Pinpoint the cell where the given text exists, returning its (x, y) midpoint coordinate. 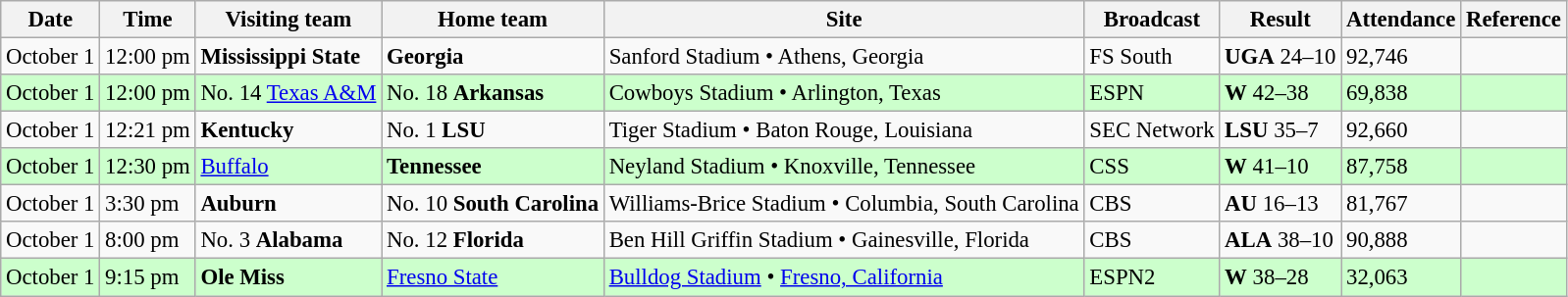
Result (1281, 20)
12:21 pm (147, 130)
87,758 (1401, 167)
Auburn (288, 204)
90,888 (1401, 240)
FS South (1152, 57)
W 38–28 (1281, 277)
3:30 pm (147, 204)
32,063 (1401, 277)
No. 1 LSU (493, 130)
92,660 (1401, 130)
Williams-Brice Stadium • Columbia, South Carolina (844, 204)
9:15 pm (147, 277)
No. 18 Arkansas (493, 93)
Fresno State (493, 277)
ESPN (1152, 93)
Tennessee (493, 167)
W 42–38 (1281, 93)
Georgia (493, 57)
Sanford Stadium • Athens, Georgia (844, 57)
CSS (1152, 167)
Broadcast (1152, 20)
UGA 24–10 (1281, 57)
No. 3 Alabama (288, 240)
LSU 35–7 (1281, 130)
Visiting team (288, 20)
Time (147, 20)
Buffalo (288, 167)
W 41–10 (1281, 167)
Home team (493, 20)
Attendance (1401, 20)
Cowboys Stadium • Arlington, Texas (844, 93)
92,746 (1401, 57)
Kentucky (288, 130)
ESPN2 (1152, 277)
No. 12 Florida (493, 240)
Reference (1514, 20)
Tiger Stadium • Baton Rouge, Louisiana (844, 130)
SEC Network (1152, 130)
ALA 38–10 (1281, 240)
Bulldog Stadium • Fresno, California (844, 277)
81,767 (1401, 204)
Ben Hill Griffin Stadium • Gainesville, Florida (844, 240)
69,838 (1401, 93)
8:00 pm (147, 240)
No. 10 South Carolina (493, 204)
Site (844, 20)
12:30 pm (147, 167)
Mississippi State (288, 57)
AU 16–13 (1281, 204)
Date (51, 20)
Ole Miss (288, 277)
Neyland Stadium • Knoxville, Tennessee (844, 167)
No. 14 Texas A&M (288, 93)
